Extract the [X, Y] coordinate from the center of the cell holding the provided text.  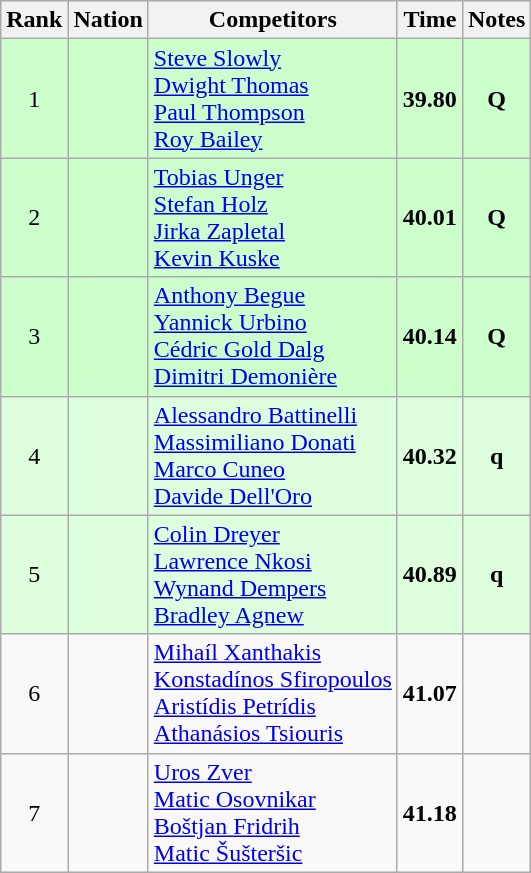
Rank [34, 20]
40.14 [430, 336]
Colin DreyerLawrence NkosiWynand DempersBradley Agnew [272, 574]
Mihaíl XanthakisKonstadínos SfiropoulosAristídis PetrídisAthanásios Tsiouris [272, 694]
40.89 [430, 574]
Uros ZverMatic OsovnikarBoštjan FridrihMatic Šušteršic [272, 812]
6 [34, 694]
41.18 [430, 812]
2 [34, 218]
Tobias UngerStefan HolzJirka ZapletalKevin Kuske [272, 218]
4 [34, 456]
3 [34, 336]
39.80 [430, 98]
Notes [496, 20]
40.01 [430, 218]
Nation [108, 20]
Anthony BegueYannick UrbinoCédric Gold DalgDimitri Demonière [272, 336]
1 [34, 98]
Time [430, 20]
Alessandro BattinelliMassimiliano DonatiMarco CuneoDavide Dell'Oro [272, 456]
Competitors [272, 20]
Steve SlowlyDwight ThomasPaul ThompsonRoy Bailey [272, 98]
41.07 [430, 694]
40.32 [430, 456]
5 [34, 574]
7 [34, 812]
